Extract the (x, y) coordinate from the center of the cell holding the provided text.  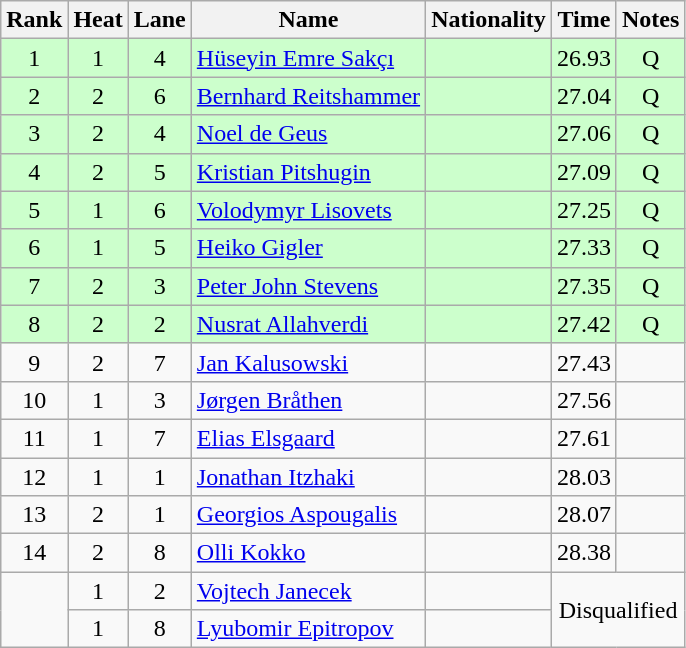
27.42 (584, 324)
Hüseyin Emre Sakçı (308, 58)
Bernhard Reitshammer (308, 96)
Georgios Aspougalis (308, 515)
Nusrat Allahverdi (308, 324)
Volodymyr Lisovets (308, 210)
27.56 (584, 400)
Elias Elsgaard (308, 438)
27.25 (584, 210)
Notes (650, 20)
28.03 (584, 477)
Nationality (489, 20)
Noel de Geus (308, 134)
Lyubomir Epitropov (308, 629)
Olli Kokko (308, 553)
Lane (160, 20)
28.38 (584, 553)
9 (34, 362)
14 (34, 553)
Rank (34, 20)
12 (34, 477)
10 (34, 400)
27.04 (584, 96)
27.35 (584, 286)
Heiko Gigler (308, 248)
Jan Kalusowski (308, 362)
Kristian Pitshugin (308, 172)
27.61 (584, 438)
26.93 (584, 58)
Time (584, 20)
27.09 (584, 172)
Disqualified (618, 610)
13 (34, 515)
Peter John Stevens (308, 286)
Vojtech Janecek (308, 591)
27.43 (584, 362)
11 (34, 438)
Heat (98, 20)
Jørgen Bråthen (308, 400)
28.07 (584, 515)
27.06 (584, 134)
Name (308, 20)
Jonathan Itzhaki (308, 477)
27.33 (584, 248)
